Determine the (X, Y) coordinate at the center of the cell enclosing the given text.  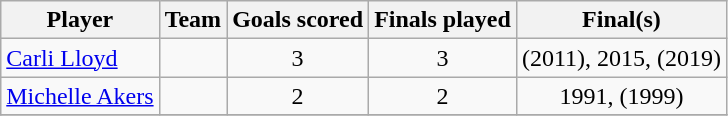
Carli Lloyd (80, 58)
Finals played (443, 20)
Final(s) (621, 20)
Player (80, 20)
Michelle Akers (80, 96)
Team (193, 20)
1991, (1999) (621, 96)
(2011), 2015, (2019) (621, 58)
Goals scored (298, 20)
